Identify which cell holds the provided text, then report its [x, y] central coordinate. 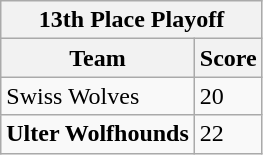
22 [228, 134]
Ulter Wolfhounds [98, 134]
20 [228, 96]
13th Place Playoff [132, 20]
Team [98, 58]
Score [228, 58]
Swiss Wolves [98, 96]
